Find where the given text appears and provide that cell's center as [x, y] coordinate. 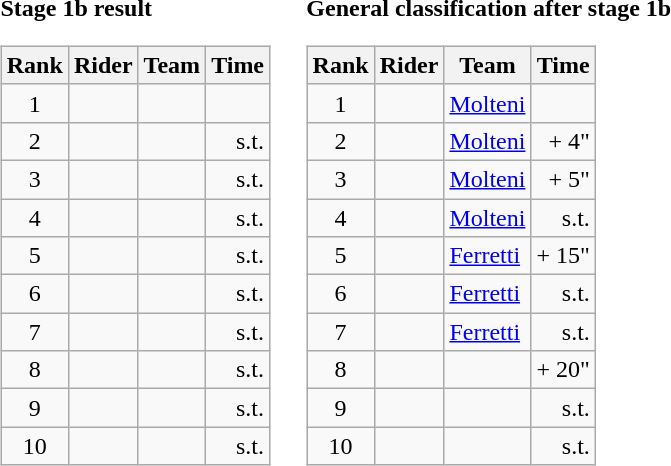
+ 15" [563, 256]
+ 20" [563, 370]
+ 4" [563, 141]
+ 5" [563, 179]
